Return [X, Y] of the center of cell containing provided text 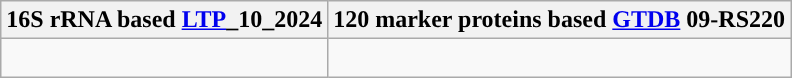
16S rRNA based LTP_10_2024 [164, 20]
120 marker proteins based GTDB 09-RS220 [560, 20]
